Detect which cell encompasses the target text, then output its (X, Y) center coordinate. 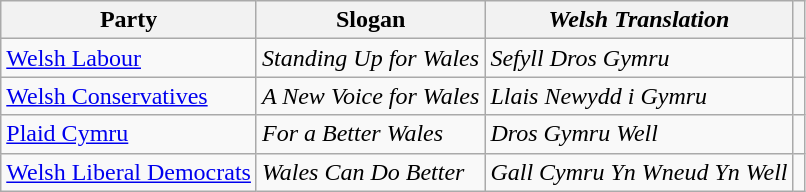
Welsh Liberal Democrats (129, 172)
Slogan (370, 20)
Standing Up for Wales (370, 58)
Welsh Labour (129, 58)
Sefyll Dros Gymru (639, 58)
Welsh Conservatives (129, 96)
Dros Gymru Well (639, 134)
Welsh Translation (639, 20)
A New Voice for Wales (370, 96)
For a Better Wales (370, 134)
Plaid Cymru (129, 134)
Party (129, 20)
Gall Cymru Yn Wneud Yn Well (639, 172)
Llais Newydd i Gymru (639, 96)
Wales Can Do Better (370, 172)
